Provide the (X, Y) coordinate of the cell's center where the given text is located.  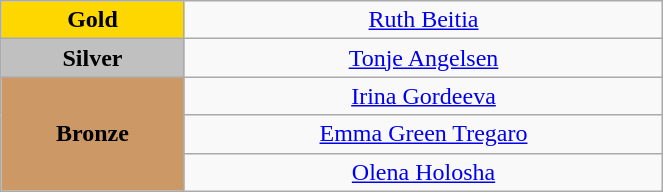
Emma Green Tregaro (424, 134)
Ruth Beitia (424, 20)
Gold (92, 20)
Silver (92, 58)
Olena Holosha (424, 172)
Irina Gordeeva (424, 96)
Tonje Angelsen (424, 58)
Bronze (92, 134)
